Search for the cell housing the specified text and yield its (X, Y) center coordinate. 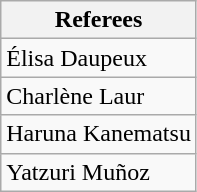
Yatzuri Muñoz (99, 172)
Referees (99, 20)
Charlène Laur (99, 96)
Haruna Kanematsu (99, 134)
Élisa Daupeux (99, 58)
